Find where the given text appears and provide that cell's center as (X, Y) coordinate. 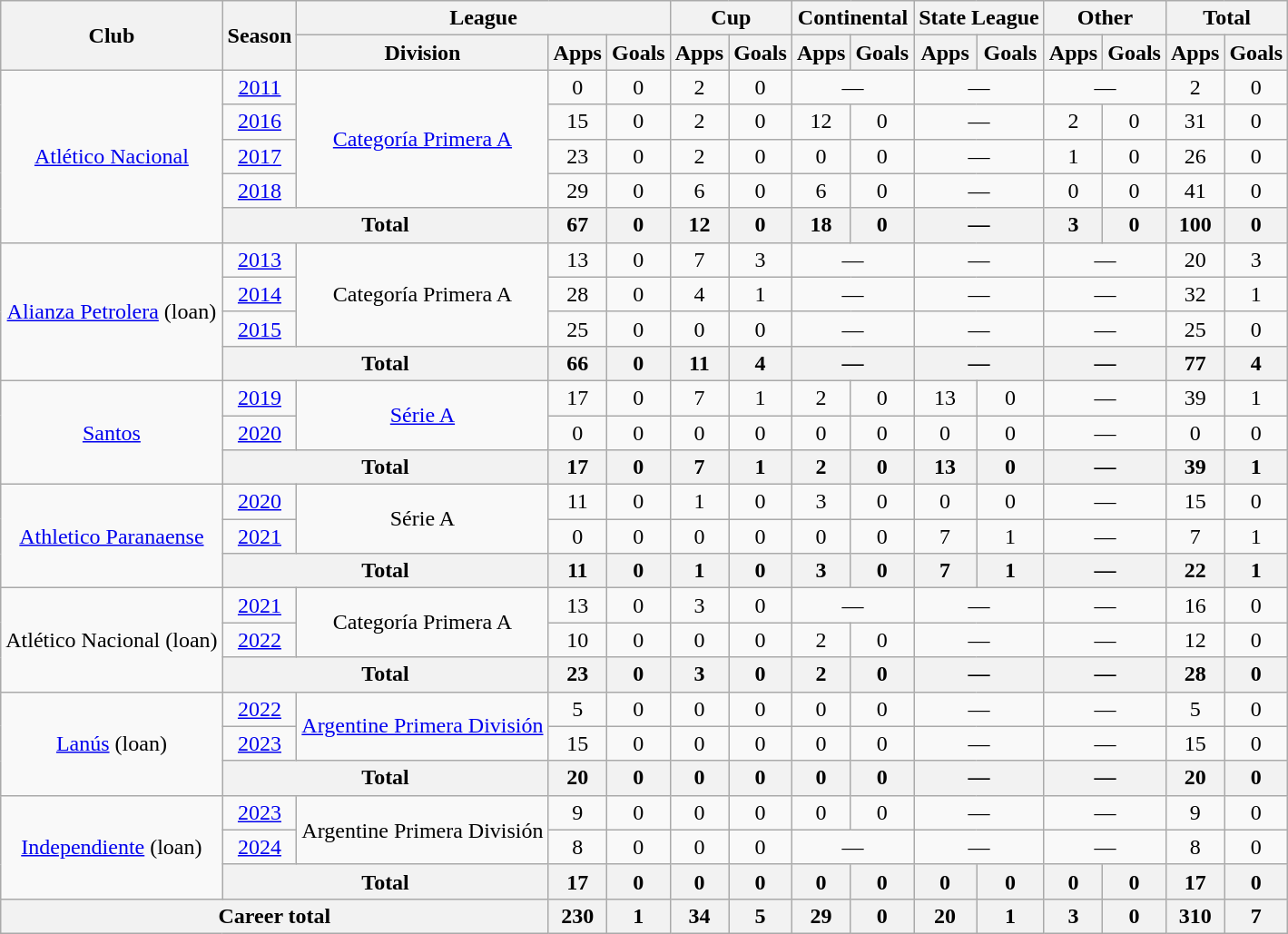
10 (577, 640)
16 (1195, 605)
77 (1195, 363)
State League (979, 18)
2024 (260, 847)
Division (423, 53)
Club (112, 35)
Athletico Paranaense (112, 536)
100 (1195, 225)
League (483, 18)
Santos (112, 432)
2013 (260, 260)
41 (1195, 191)
230 (577, 916)
2016 (260, 122)
2017 (260, 156)
2019 (260, 398)
67 (577, 225)
Continental (852, 18)
Career total (274, 916)
2011 (260, 87)
Alianza Petrolera (loan) (112, 311)
2014 (260, 294)
31 (1195, 122)
22 (1195, 571)
66 (577, 363)
2018 (260, 191)
310 (1195, 916)
Independiente (loan) (112, 847)
2015 (260, 329)
Atlético Nacional (loan) (112, 640)
18 (821, 225)
34 (699, 916)
32 (1195, 294)
Atlético Nacional (112, 156)
Season (260, 35)
Lanús (loan) (112, 743)
Other (1105, 18)
26 (1195, 156)
Cup (731, 18)
